Scan for the cell matching the given text and deliver its (x, y) coordinate at center. 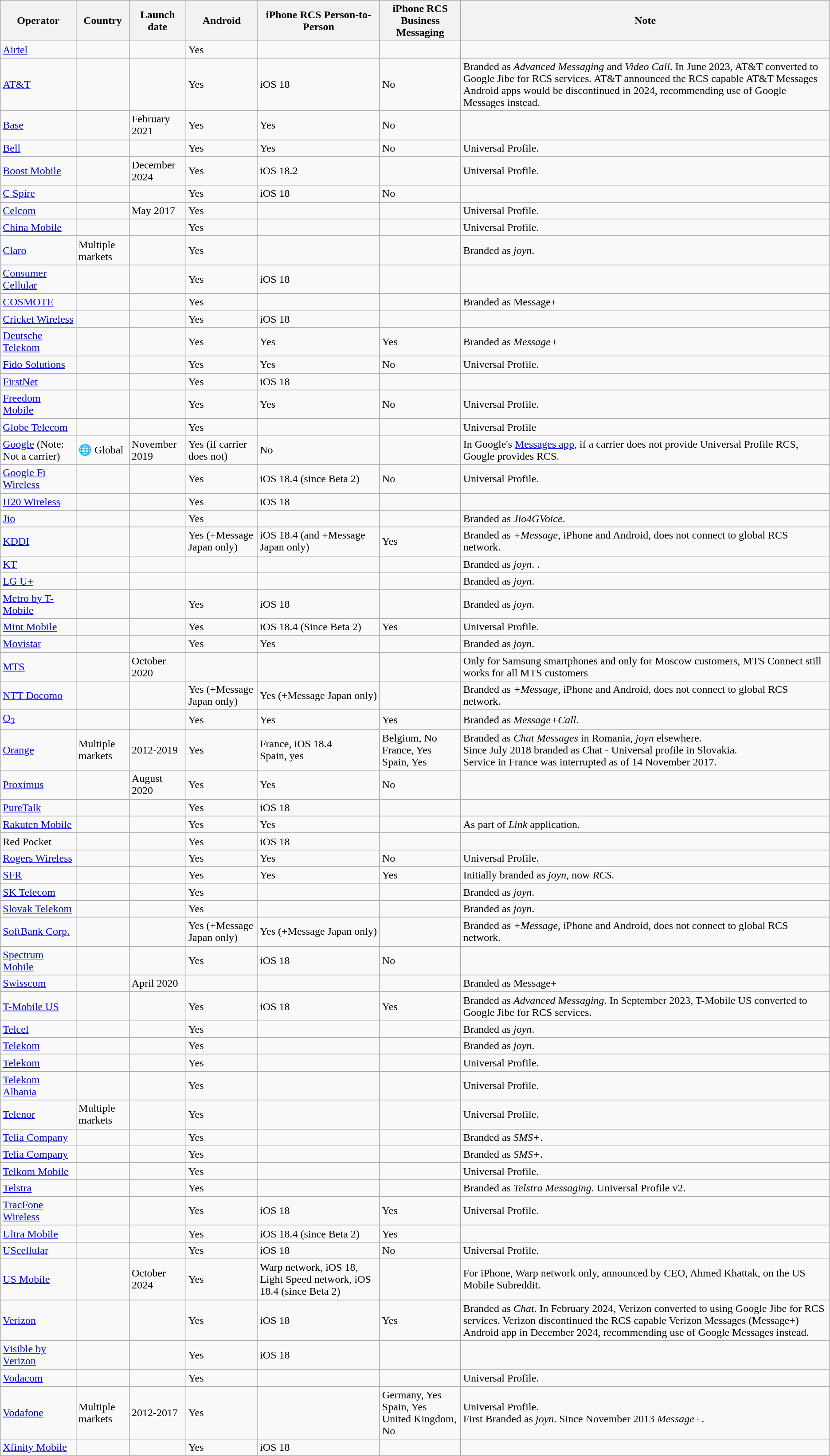
Country (103, 21)
SFR (38, 875)
Telekom Albania (38, 1086)
US Mobile (38, 1280)
Vodafone (38, 1413)
China Mobile (38, 227)
🌐 Global (103, 450)
Belgium, NoFrance, YesSpain, Yes (420, 750)
iOS 18.4 (Since Beta 2) (319, 627)
SK Telecom (38, 892)
O2 (38, 720)
Only for Samsung smartphones and only for Moscow customers, MTS Connect still works for all MTS customers (645, 667)
Germany, YesSpain, YesUnited Kingdom, No (420, 1413)
Freedom Mobile (38, 404)
For iPhone, Warp network only, announced by CEO, Ahmed Khattak, on the US Mobile Subreddit. (645, 1280)
In Google's Messages app, if a carrier does not provide Universal Profile RCS, Google provides RCS. (645, 450)
Base (38, 125)
UScellular (38, 1250)
Movistar (38, 644)
Telenor (38, 1114)
Globe Telecom (38, 427)
October 2024 (157, 1280)
Proximus (38, 785)
C Spire (38, 194)
PureTalk (38, 808)
iPhone RCS Business Messaging (420, 21)
August 2020 (157, 785)
KT (38, 564)
Orange (38, 750)
Swisscom (38, 984)
Xfinity Mobile (38, 1448)
Initially branded as joyn, now RCS. (645, 875)
Jio (38, 519)
iOS 18.4 (and +Message Japan only) (319, 542)
Operator (38, 21)
As part of Link application. (645, 824)
Bell (38, 148)
AT&T (38, 84)
Rogers Wireless (38, 858)
Google (Note: Not a carrier) (38, 450)
Rakuten Mobile (38, 824)
December 2024 (157, 171)
Yes (if carrier does not) (222, 450)
Fido Solutions (38, 365)
NTT Docomo (38, 696)
February 2021 (157, 125)
Boost Mobile (38, 171)
Claro (38, 250)
Ultra Mobile (38, 1234)
Spectrum Mobile (38, 961)
Mint Mobile (38, 627)
France, iOS 18.4Spain, yes (319, 750)
Verizon (38, 1320)
Branded as joyn. . (645, 564)
Airtel (38, 50)
2012-2017 (157, 1413)
iPhone RCS Person-to-Person (319, 21)
April 2020 (157, 984)
Metro by T-Mobile (38, 604)
2012-2019 (157, 750)
Android (222, 21)
Universal Profile (645, 427)
Telstra (38, 1188)
TracFone Wireless (38, 1211)
Visible by Verizon (38, 1355)
iOS 18.2 (319, 171)
Telcel (38, 1029)
Universal Profile. First Branded as joyn. Since November 2013 Message+. (645, 1413)
Deutsche Telekom (38, 342)
Cricket Wireless (38, 319)
MTS (38, 667)
Vodacom (38, 1378)
SoftBank Corp. (38, 932)
LG U+ (38, 581)
October 2020 (157, 667)
Warp network, iOS 18, Light Speed network, iOS 18.4 (since Beta 2) (319, 1280)
COSMOTE (38, 302)
Red Pocket (38, 841)
KDDI (38, 542)
Consumer Cellular (38, 279)
Branded as Message+Call. (645, 720)
Google Fi Wireless (38, 479)
Branded as Advanced Messaging. In September 2023, T-Mobile US converted to Google Jibe for RCS services. (645, 1006)
Telkom Mobile (38, 1171)
Note (645, 21)
May 2017 (157, 211)
November 2019 (157, 450)
Branded as Telstra Messaging. Universal Profile v2. (645, 1188)
T-Mobile US (38, 1006)
H20 Wireless (38, 502)
Slovak Telekom (38, 909)
Celcom (38, 211)
Launch date (157, 21)
FirstNet (38, 382)
Branded as Jio4GVoice. (645, 519)
